Scan for the cell matching the given text and deliver its [X, Y] coordinate at center. 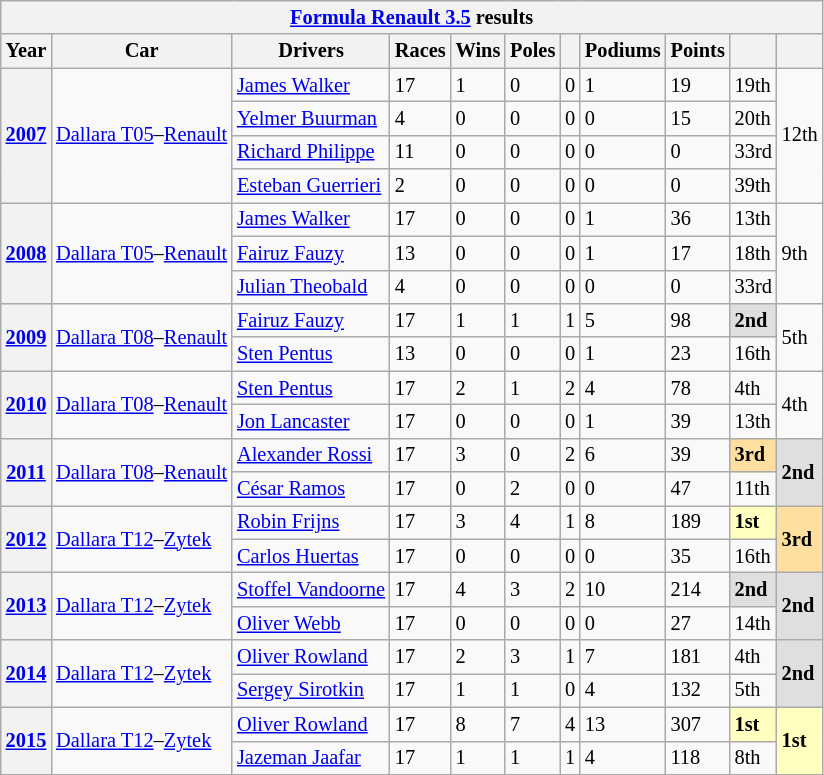
19th [754, 85]
Stoffel Vandoorne [311, 589]
132 [698, 690]
Races [420, 51]
23 [698, 354]
78 [698, 388]
Poles [532, 51]
12th [800, 136]
20th [754, 118]
Car [142, 51]
189 [698, 522]
2013 [26, 606]
Formula Renault 3.5 results [412, 17]
307 [698, 724]
Richard Philippe [311, 152]
Esteban Guerrieri [311, 186]
Alexander Rossi [311, 455]
Drivers [311, 51]
2015 [26, 740]
118 [698, 758]
Yelmer Buurman [311, 118]
Points [698, 51]
19 [698, 85]
6 [623, 455]
2008 [26, 252]
181 [698, 657]
11th [754, 489]
36 [698, 219]
2009 [26, 336]
9th [800, 252]
César Ramos [311, 489]
14th [754, 623]
Podiums [623, 51]
Sergey Sirotkin [311, 690]
39th [754, 186]
5 [623, 320]
214 [698, 589]
Julian Theobald [311, 287]
47 [698, 489]
Wins [478, 51]
35 [698, 556]
2010 [26, 404]
10 [623, 589]
15 [698, 118]
11 [420, 152]
Jon Lancaster [311, 421]
Jazeman Jaafar [311, 758]
Carlos Huertas [311, 556]
2011 [26, 472]
Year [26, 51]
8th [754, 758]
Robin Frijns [311, 522]
Oliver Webb [311, 623]
2014 [26, 674]
2012 [26, 538]
98 [698, 320]
2007 [26, 136]
18th [754, 253]
27 [698, 623]
